Return (X, Y) of the center of cell containing provided text 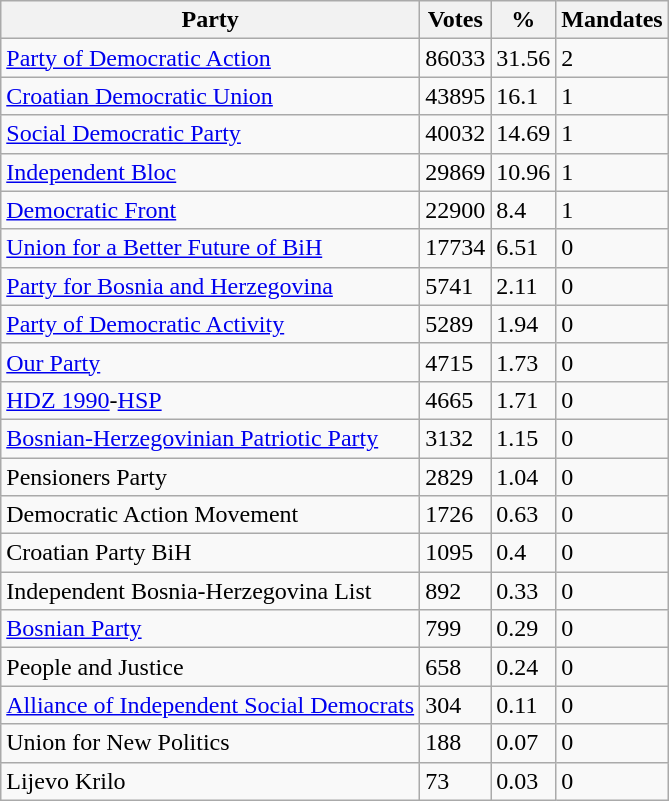
40032 (456, 134)
Union for a Better Future of BiH (210, 248)
Bosnian-Herzegovinian Patriotic Party (210, 438)
304 (456, 705)
Social Democratic Party (210, 134)
Party of Democratic Activity (210, 324)
73 (456, 781)
1.73 (524, 362)
29869 (456, 172)
5289 (456, 324)
HDZ 1990-HSP (210, 400)
Our Party (210, 362)
892 (456, 591)
16.1 (524, 96)
Alliance of Independent Social Democrats (210, 705)
Party of Democratic Action (210, 58)
86033 (456, 58)
1.94 (524, 324)
0.33 (524, 591)
1.15 (524, 438)
1.04 (524, 477)
Croatian Party BiH (210, 553)
Independent Bloc (210, 172)
14.69 (524, 134)
658 (456, 667)
Pensioners Party (210, 477)
17734 (456, 248)
2.11 (524, 286)
0.11 (524, 705)
Bosnian Party (210, 629)
2 (612, 58)
43895 (456, 96)
22900 (456, 210)
Democratic Action Movement (210, 515)
188 (456, 743)
People and Justice (210, 667)
Lijevo Krilo (210, 781)
3132 (456, 438)
1.71 (524, 400)
8.4 (524, 210)
Democratic Front (210, 210)
0.24 (524, 667)
1726 (456, 515)
4665 (456, 400)
0.63 (524, 515)
Party for Bosnia and Herzegovina (210, 286)
Union for New Politics (210, 743)
0.4 (524, 553)
Votes (456, 20)
5741 (456, 286)
Party (210, 20)
4715 (456, 362)
% (524, 20)
Independent Bosnia-Herzegovina List (210, 591)
1095 (456, 553)
Croatian Democratic Union (210, 96)
0.29 (524, 629)
31.56 (524, 58)
10.96 (524, 172)
0.03 (524, 781)
2829 (456, 477)
Mandates (612, 20)
0.07 (524, 743)
799 (456, 629)
6.51 (524, 248)
